Return the (x, y) coordinate for the center point of the cell that contains the specified text.  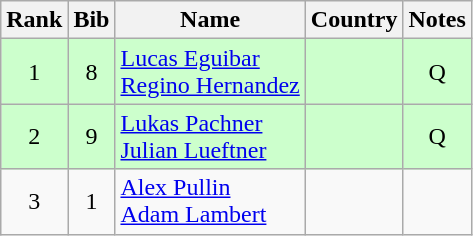
Bib (92, 20)
Lucas EguibarRegino Hernandez (210, 72)
9 (92, 136)
Alex PullinAdam Lambert (210, 202)
3 (34, 202)
Lukas PachnerJulian Lueftner (210, 136)
Name (210, 20)
Rank (34, 20)
8 (92, 72)
Notes (437, 20)
2 (34, 136)
Country (354, 20)
